Identify which cell holds the provided text, then report its (X, Y) central coordinate. 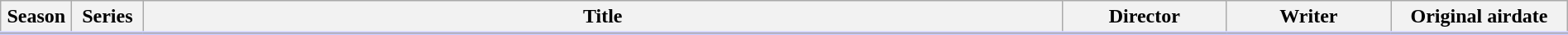
Series (108, 17)
Writer (1308, 17)
Original airdate (1480, 17)
Title (603, 17)
Director (1145, 17)
Season (36, 17)
